Capture the cell that displays the provided text and extract its [x, y] central coordinate. 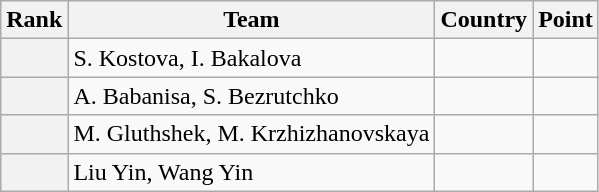
Liu Yin, Wang Yin [252, 172]
Point [566, 20]
Rank [34, 20]
Team [252, 20]
S. Kostova, I. Bakalova [252, 58]
M. Gluthshek, M. Krzhizhanovskaya [252, 134]
A. Babanisa, S. Bezrutchko [252, 96]
Country [484, 20]
